Search for the cell housing the specified text and yield its (x, y) center coordinate. 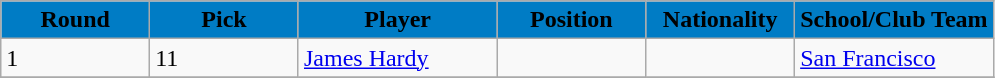
James Hardy (397, 58)
Position (572, 20)
Pick (224, 20)
San Francisco (894, 58)
School/Club Team (894, 20)
1 (76, 58)
Nationality (720, 20)
Round (76, 20)
Player (397, 20)
11 (224, 58)
